Output the [X, Y] coordinate of the center of the cell containing the given text.  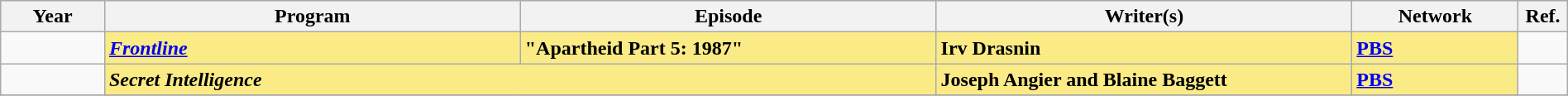
Year [53, 17]
Secret Intelligence [520, 79]
Program [313, 17]
Network [1436, 17]
Irv Drasnin [1145, 48]
Episode [728, 17]
Frontline [313, 48]
"Apartheid Part 5: 1987" [728, 48]
Writer(s) [1145, 17]
Ref. [1543, 17]
Joseph Angier and Blaine Baggett [1145, 79]
